Find where the given text appears and provide that cell's center as (x, y) coordinate. 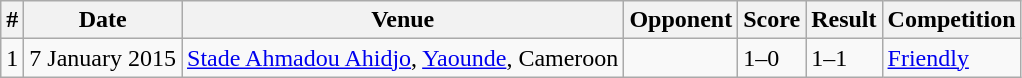
7 January 2015 (103, 58)
1–0 (772, 58)
Score (772, 20)
Competition (952, 20)
Stade Ahmadou Ahidjo, Yaounde, Cameroon (403, 58)
# (12, 20)
Date (103, 20)
Result (844, 20)
Venue (403, 20)
1–1 (844, 58)
Opponent (681, 20)
Friendly (952, 58)
1 (12, 58)
